Capture the cell that displays the provided text and extract its (x, y) central coordinate. 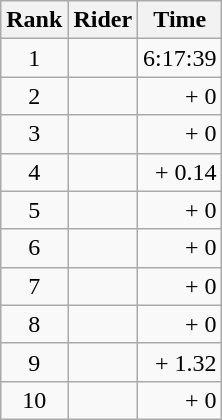
3 (34, 134)
9 (34, 362)
Rider (103, 20)
1 (34, 58)
+ 0.14 (180, 172)
7 (34, 286)
Rank (34, 20)
2 (34, 96)
6:17:39 (180, 58)
5 (34, 210)
Time (180, 20)
+ 1.32 (180, 362)
4 (34, 172)
10 (34, 400)
8 (34, 324)
6 (34, 248)
